Provide the (x, y) coordinate of the cell's center where the given text is located.  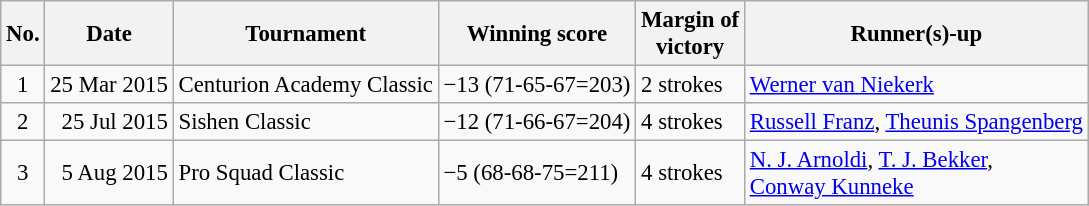
−13 (71-65-67=203) (537, 85)
Centurion Academy Classic (306, 85)
5 Aug 2015 (109, 174)
N. J. Arnoldi, T. J. Bekker, Conway Kunneke (916, 174)
25 Mar 2015 (109, 85)
Runner(s)-up (916, 34)
−5 (68-68-75=211) (537, 174)
Pro Squad Classic (306, 174)
1 (23, 85)
No. (23, 34)
−12 (71-66-67=204) (537, 122)
Winning score (537, 34)
2 (23, 122)
25 Jul 2015 (109, 122)
Russell Franz, Theunis Spangenberg (916, 122)
2 strokes (690, 85)
Margin ofvictory (690, 34)
Werner van Niekerk (916, 85)
3 (23, 174)
Date (109, 34)
Tournament (306, 34)
Sishen Classic (306, 122)
